Identify which cell holds the provided text, then report its [X, Y] central coordinate. 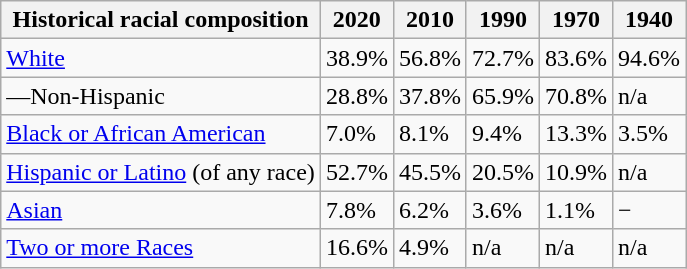
3.6% [502, 210]
3.5% [650, 134]
1.1% [576, 210]
—Non-Hispanic [161, 96]
45.5% [430, 172]
28.8% [356, 96]
6.2% [430, 210]
70.8% [576, 96]
13.3% [576, 134]
10.9% [576, 172]
2010 [430, 20]
65.9% [502, 96]
9.4% [502, 134]
52.7% [356, 172]
8.1% [430, 134]
56.8% [430, 58]
4.9% [430, 248]
7.0% [356, 134]
Two or more Races [161, 248]
7.8% [356, 210]
Black or African American [161, 134]
72.7% [502, 58]
1970 [576, 20]
− [650, 210]
Hispanic or Latino (of any race) [161, 172]
Historical racial composition [161, 20]
83.6% [576, 58]
38.9% [356, 58]
Asian [161, 210]
2020 [356, 20]
94.6% [650, 58]
16.6% [356, 248]
20.5% [502, 172]
1990 [502, 20]
White [161, 58]
37.8% [430, 96]
1940 [650, 20]
